Extract the (X, Y) coordinate from the center of the cell holding the provided text.  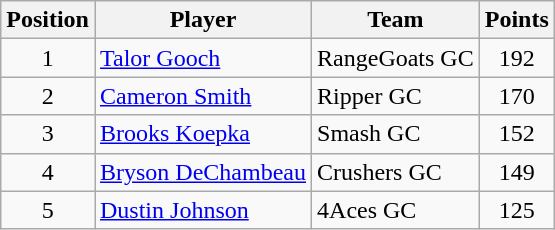
125 (516, 210)
4 (48, 172)
4Aces GC (396, 210)
192 (516, 58)
Talor Gooch (202, 58)
Ripper GC (396, 96)
152 (516, 134)
Smash GC (396, 134)
Brooks Koepka (202, 134)
170 (516, 96)
5 (48, 210)
RangeGoats GC (396, 58)
3 (48, 134)
Dustin Johnson (202, 210)
2 (48, 96)
Position (48, 20)
Bryson DeChambeau (202, 172)
Points (516, 20)
Cameron Smith (202, 96)
Team (396, 20)
Player (202, 20)
149 (516, 172)
Crushers GC (396, 172)
1 (48, 58)
